From the cell containing the given text, extract its center point as (X, Y) coordinate. 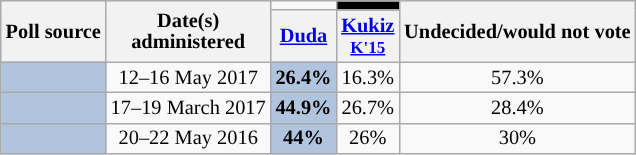
26% (368, 138)
Date(s)administered (188, 30)
44.9% (304, 108)
20–22 May 2016 (188, 138)
Poll source (54, 30)
30% (517, 138)
28.4% (517, 108)
17–19 March 2017 (188, 108)
Duda (304, 36)
26.7% (368, 108)
26.4% (304, 78)
12–16 May 2017 (188, 78)
Undecided/would not vote (517, 30)
16.3% (368, 78)
KukizK'15 (368, 36)
44% (304, 138)
57.3% (517, 78)
